Determine the [x, y] coordinate at the center of the cell enclosing the given text.  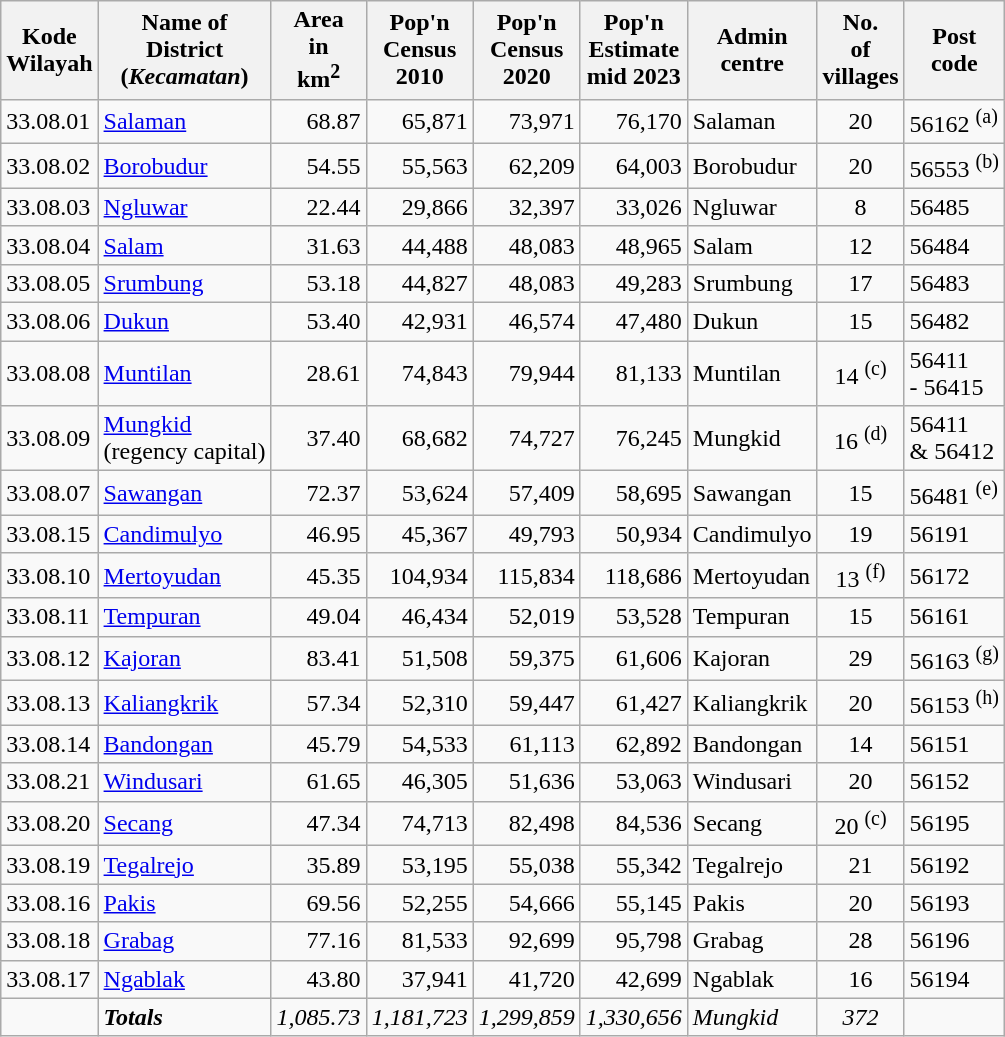
Pop'nEstimatemid 2023 [634, 50]
56484 [954, 245]
56151 [954, 744]
56411- 56415 [954, 374]
46,574 [526, 322]
Totals [184, 1017]
33.08.05 [50, 284]
54,533 [420, 744]
Admincentre [752, 50]
54.55 [318, 166]
62,209 [526, 166]
56195 [954, 824]
43.80 [318, 979]
48,965 [634, 245]
44,488 [420, 245]
33.08.01 [50, 122]
56153 (h) [954, 704]
29,866 [420, 207]
33.08.07 [50, 494]
28.61 [318, 374]
22.44 [318, 207]
64,003 [634, 166]
20 (c) [860, 824]
47,480 [634, 322]
84,536 [634, 824]
Kode Wilayah [50, 50]
8 [860, 207]
76,170 [634, 122]
372 [860, 1017]
115,834 [526, 576]
19 [860, 534]
52,310 [420, 704]
35.89 [318, 865]
53,624 [420, 494]
53.18 [318, 284]
51,636 [526, 782]
42,931 [420, 322]
42,699 [634, 979]
Mungkid (regency capital) [184, 438]
74,727 [526, 438]
82,498 [526, 824]
53,195 [420, 865]
56161 [954, 617]
33.08.14 [50, 744]
55,145 [634, 903]
56163 (g) [954, 658]
33.08.02 [50, 166]
56194 [954, 979]
49,283 [634, 284]
13 (f) [860, 576]
79,944 [526, 374]
16 [860, 979]
Postcode [954, 50]
46.95 [318, 534]
73,971 [526, 122]
56196 [954, 941]
33.08.03 [50, 207]
Area inkm2 [318, 50]
53.40 [318, 322]
33.08.10 [50, 576]
16 (d) [860, 438]
76,245 [634, 438]
33.08.19 [50, 865]
61.65 [318, 782]
56485 [954, 207]
1,299,859 [526, 1017]
17 [860, 284]
33.08.21 [50, 782]
56481 (e) [954, 494]
21 [860, 865]
Name ofDistrict (Kecamatan) [184, 50]
55,342 [634, 865]
33,026 [634, 207]
53,528 [634, 617]
95,798 [634, 941]
46,305 [420, 782]
55,563 [420, 166]
61,606 [634, 658]
33.08.09 [50, 438]
33.08.15 [50, 534]
56411& 56412 [954, 438]
104,934 [420, 576]
47.34 [318, 824]
57,409 [526, 494]
33.08.13 [50, 704]
62,892 [634, 744]
46,434 [420, 617]
53,063 [634, 782]
50,934 [634, 534]
Pop'nCensus2010 [420, 50]
56482 [954, 322]
45,367 [420, 534]
61,113 [526, 744]
81,133 [634, 374]
31.63 [318, 245]
33.08.17 [50, 979]
68,682 [420, 438]
74,713 [420, 824]
45.79 [318, 744]
49.04 [318, 617]
33.08.11 [50, 617]
92,699 [526, 941]
32,397 [526, 207]
56191 [954, 534]
No.ofvillages [860, 50]
33.08.04 [50, 245]
77.16 [318, 941]
29 [860, 658]
28 [860, 941]
1,330,656 [634, 1017]
69.56 [318, 903]
56483 [954, 284]
33.08.20 [50, 824]
12 [860, 245]
56162 (a) [954, 122]
41,720 [526, 979]
1,181,723 [420, 1017]
74,843 [420, 374]
61,427 [634, 704]
Pop'nCensus2020 [526, 50]
44,827 [420, 284]
55,038 [526, 865]
54,666 [526, 903]
56192 [954, 865]
72.37 [318, 494]
14 (c) [860, 374]
57.34 [318, 704]
37,941 [420, 979]
14 [860, 744]
65,871 [420, 122]
37.40 [318, 438]
81,533 [420, 941]
49,793 [526, 534]
58,695 [634, 494]
45.35 [318, 576]
56553 (b) [954, 166]
83.41 [318, 658]
33.08.16 [50, 903]
68.87 [318, 122]
52,019 [526, 617]
118,686 [634, 576]
52,255 [420, 903]
1,085.73 [318, 1017]
56152 [954, 782]
59,375 [526, 658]
56172 [954, 576]
59,447 [526, 704]
33.08.12 [50, 658]
33.08.06 [50, 322]
33.08.18 [50, 941]
33.08.08 [50, 374]
51,508 [420, 658]
56193 [954, 903]
